Return the [X, Y] coordinate for the center point of the cell that contains the specified text.  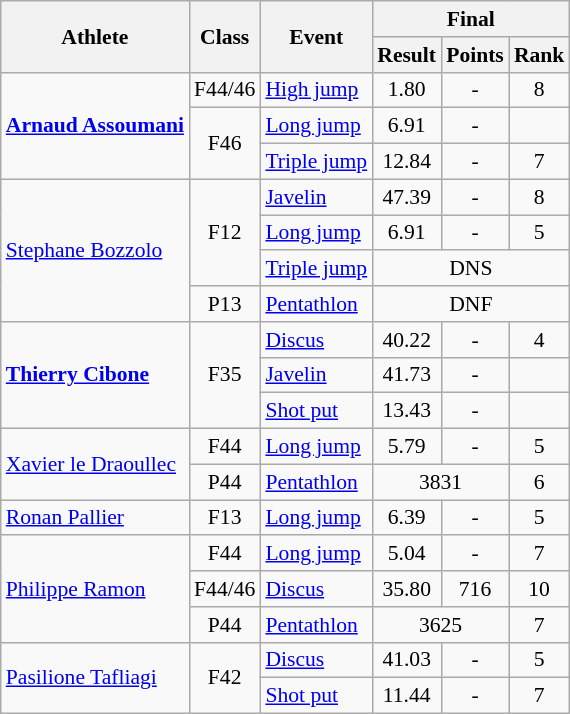
41.03 [406, 660]
6 [540, 482]
Final [470, 19]
3625 [440, 625]
F35 [224, 376]
F13 [224, 518]
41.73 [406, 375]
Event [316, 36]
13.43 [406, 411]
Pasilione Tafliagi [95, 678]
Rank [540, 55]
11.44 [406, 696]
12.84 [406, 162]
1.80 [406, 90]
Ronan Pallier [95, 518]
6.39 [406, 518]
Xavier le Draoullec [95, 464]
3831 [440, 482]
DNF [470, 304]
Points [475, 55]
F42 [224, 678]
Result [406, 55]
10 [540, 589]
Class [224, 36]
F12 [224, 232]
5.79 [406, 447]
F46 [224, 144]
4 [540, 340]
High jump [316, 90]
DNS [470, 269]
Stephane Bozzolo [95, 250]
47.39 [406, 197]
716 [475, 589]
Thierry Cibone [95, 376]
35.80 [406, 589]
Philippe Ramon [95, 590]
Arnaud Assoumani [95, 126]
P13 [224, 304]
Athlete [95, 36]
40.22 [406, 340]
5.04 [406, 554]
